Search for the cell housing the specified text and yield its [X, Y] center coordinate. 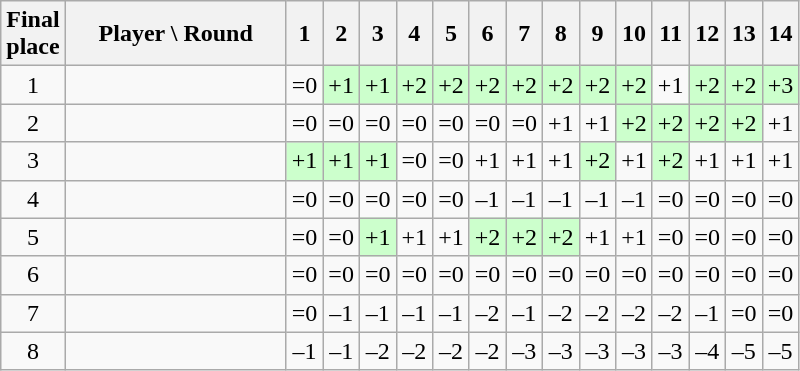
14 [780, 34]
10 [634, 34]
12 [708, 34]
Finalplace [33, 34]
+3 [780, 85]
–4 [708, 351]
11 [670, 34]
Player \ Round [176, 34]
13 [744, 34]
9 [598, 34]
